Determine the (x, y) coordinate at the center of the cell enclosing the given text.  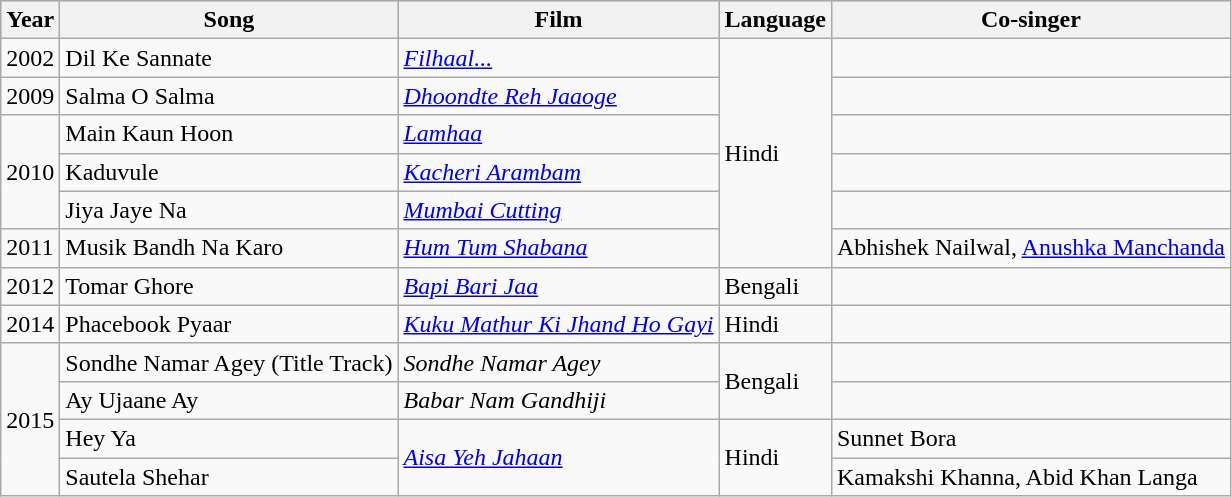
Hey Ya (229, 438)
Co-singer (1030, 20)
Sondhe Namar Agey (Title Track) (229, 362)
Language (775, 20)
Dil Ke Sannate (229, 58)
Bapi Bari Jaa (558, 286)
Abhishek Nailwal, Anushka Manchanda (1030, 248)
Kacheri Arambam (558, 172)
2015 (30, 419)
Mumbai Cutting (558, 210)
2014 (30, 324)
Tomar Ghore (229, 286)
Hum Tum Shabana (558, 248)
Salma O Salma (229, 96)
Jiya Jaye Na (229, 210)
2009 (30, 96)
Sautela Shehar (229, 477)
Kamakshi Khanna, Abid Khan Langa (1030, 477)
Main Kaun Hoon (229, 134)
2011 (30, 248)
Phacebook Pyaar (229, 324)
Aisa Yeh Jahaan (558, 457)
Kaduvule (229, 172)
Filhaal... (558, 58)
Sunnet Bora (1030, 438)
2012 (30, 286)
Film (558, 20)
Sondhe Namar Agey (558, 362)
Ay Ujaane Ay (229, 400)
Babar Nam Gandhiji (558, 400)
Year (30, 20)
2010 (30, 172)
Lamhaa (558, 134)
Musik Bandh Na Karo (229, 248)
Kuku Mathur Ki Jhand Ho Gayi (558, 324)
Dhoondte Reh Jaaoge (558, 96)
Song (229, 20)
2002 (30, 58)
